Return (X, Y) of the center of cell containing provided text 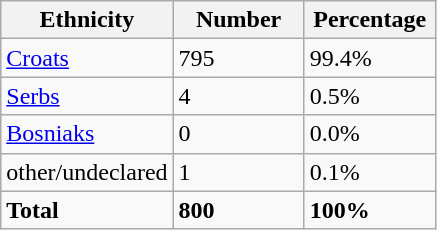
Percentage (370, 20)
99.4% (370, 58)
other/undeclared (87, 172)
Bosniaks (87, 134)
Number (238, 20)
Ethnicity (87, 20)
0.0% (370, 134)
795 (238, 58)
Croats (87, 58)
1 (238, 172)
Serbs (87, 96)
Total (87, 210)
4 (238, 96)
0 (238, 134)
100% (370, 210)
0.1% (370, 172)
800 (238, 210)
0.5% (370, 96)
